Identify which cell holds the provided text, then report its [X, Y] central coordinate. 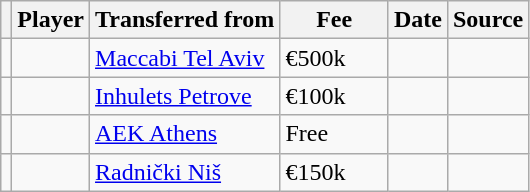
Transferred from [185, 20]
AEK Athens [185, 134]
Radnički Niš [185, 172]
Inhulets Petrove [185, 96]
€150k [334, 172]
Date [418, 20]
Player [51, 20]
€500k [334, 58]
€100k [334, 96]
Fee [334, 20]
Free [334, 134]
Source [488, 20]
Maccabi Tel Aviv [185, 58]
